Find where the given text appears and provide that cell's center as [X, Y] coordinate. 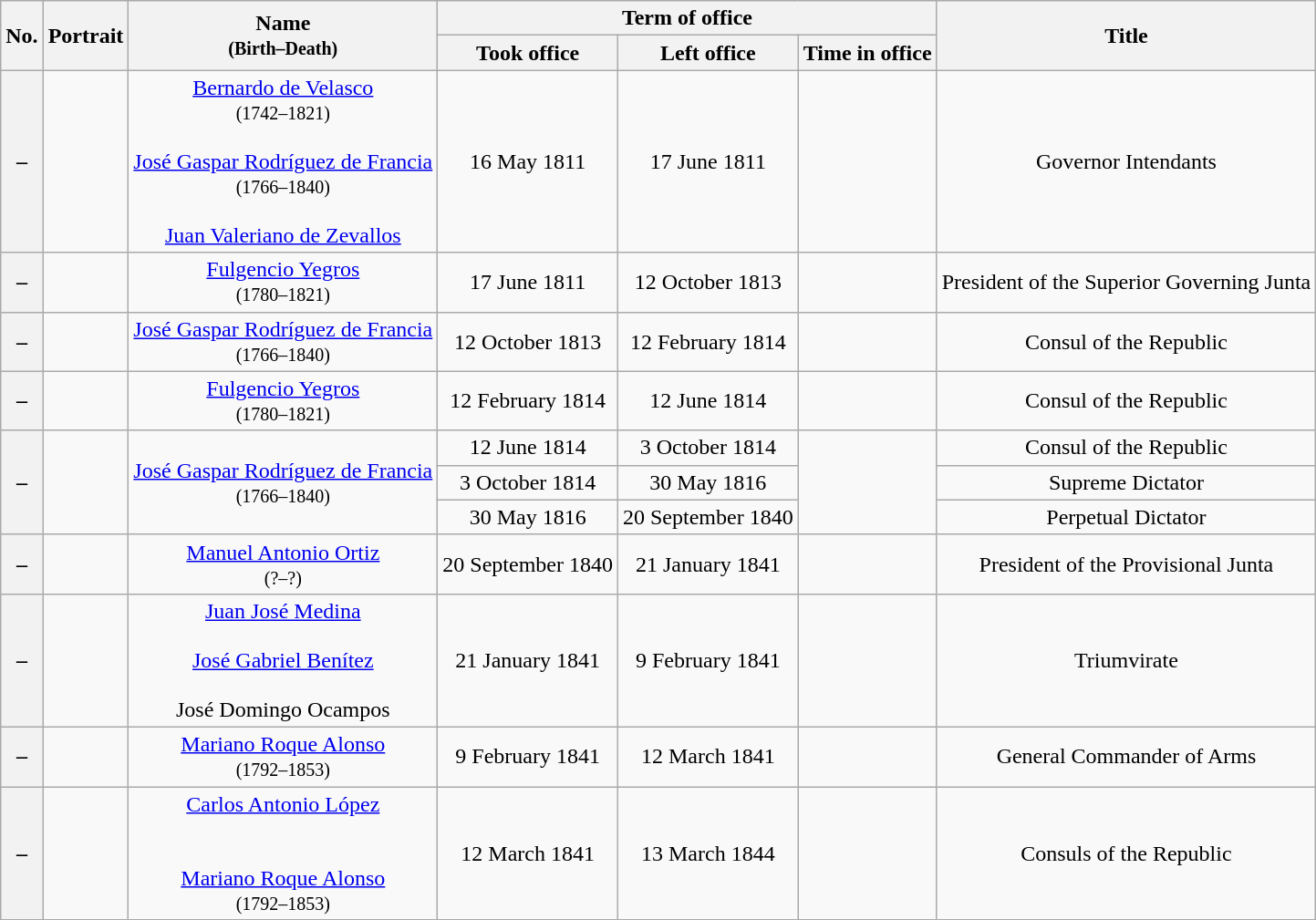
General Commander of Arms [1126, 757]
13 March 1844 [708, 853]
Manuel Antonio Ortiz(?–?) [283, 563]
Left office [708, 53]
Title [1126, 36]
16 May 1811 [528, 161]
Supreme Dictator [1126, 482]
Time in office [867, 53]
President of the Superior Governing Junta [1126, 283]
Governor Intendants [1126, 161]
Triumvirate [1126, 660]
Carlos Antonio LópezMariano Roque Alonso(1792–1853) [283, 853]
Portrait [86, 36]
No. [22, 36]
Perpetual Dictator [1126, 517]
Mariano Roque Alonso(1792–1853) [283, 757]
Took office [528, 53]
President of the Provisional Junta [1126, 563]
Bernardo de Velasco(1742–1821)José Gaspar Rodríguez de Francia(1766–1840)Juan Valeriano de Zevallos [283, 161]
Consuls of the Republic [1126, 853]
Term of office [688, 18]
Juan José MedinaJosé Gabriel BenítezJosé Domingo Ocampos [283, 660]
Name(Birth–Death) [283, 36]
